Output the (x, y) coordinate of the center of the cell containing the given text.  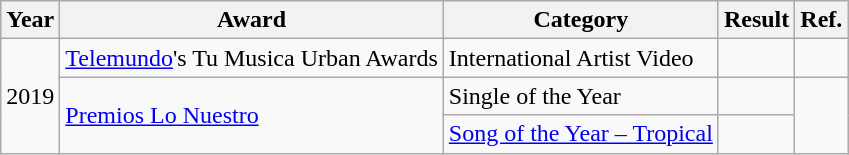
International Artist Video (580, 58)
Telemundo's Tu Musica Urban Awards (252, 58)
Premios Lo Nuestro (252, 115)
Single of the Year (580, 96)
Award (252, 20)
Year (30, 20)
Result (756, 20)
Category (580, 20)
Song of the Year – Tropical (580, 134)
Ref. (822, 20)
2019 (30, 96)
